Capture the cell that displays the provided text and extract its (X, Y) central coordinate. 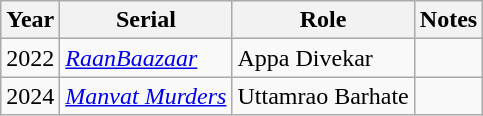
Year (30, 20)
2024 (30, 96)
Role (323, 20)
Appa Divekar (323, 58)
Uttamrao Barhate (323, 96)
Notes (448, 20)
2022 (30, 58)
Manvat Murders (146, 96)
RaanBaazaar (146, 58)
Serial (146, 20)
